Output the (x, y) coordinate of the center of the cell containing the given text.  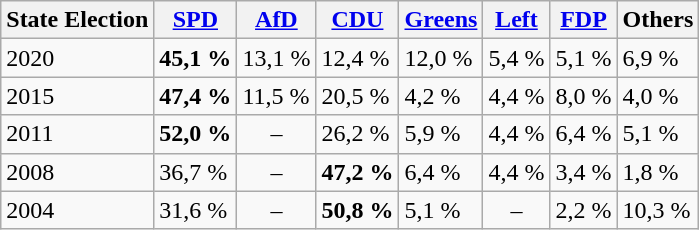
20,5 % (358, 96)
8,0 % (584, 96)
2020 (78, 58)
2,2 % (584, 210)
Others (658, 20)
FDP (584, 20)
50,8 % (358, 210)
36,7 % (196, 172)
4,0 % (658, 96)
5,4 % (516, 58)
47,4 % (196, 96)
CDU (358, 20)
47,2 % (358, 172)
26,2 % (358, 134)
2011 (78, 134)
Left (516, 20)
6,9 % (658, 58)
10,3 % (658, 210)
5,9 % (441, 134)
13,1 % (276, 58)
3,4 % (584, 172)
12,4 % (358, 58)
2015 (78, 96)
Greens (441, 20)
4,2 % (441, 96)
State Election (78, 20)
52,0 % (196, 134)
45,1 % (196, 58)
2008 (78, 172)
AfD (276, 20)
31,6 % (196, 210)
SPD (196, 20)
12,0 % (441, 58)
2004 (78, 210)
1,8 % (658, 172)
11,5 % (276, 96)
